Provide the (x, y) coordinate of the cell's center where the given text is located.  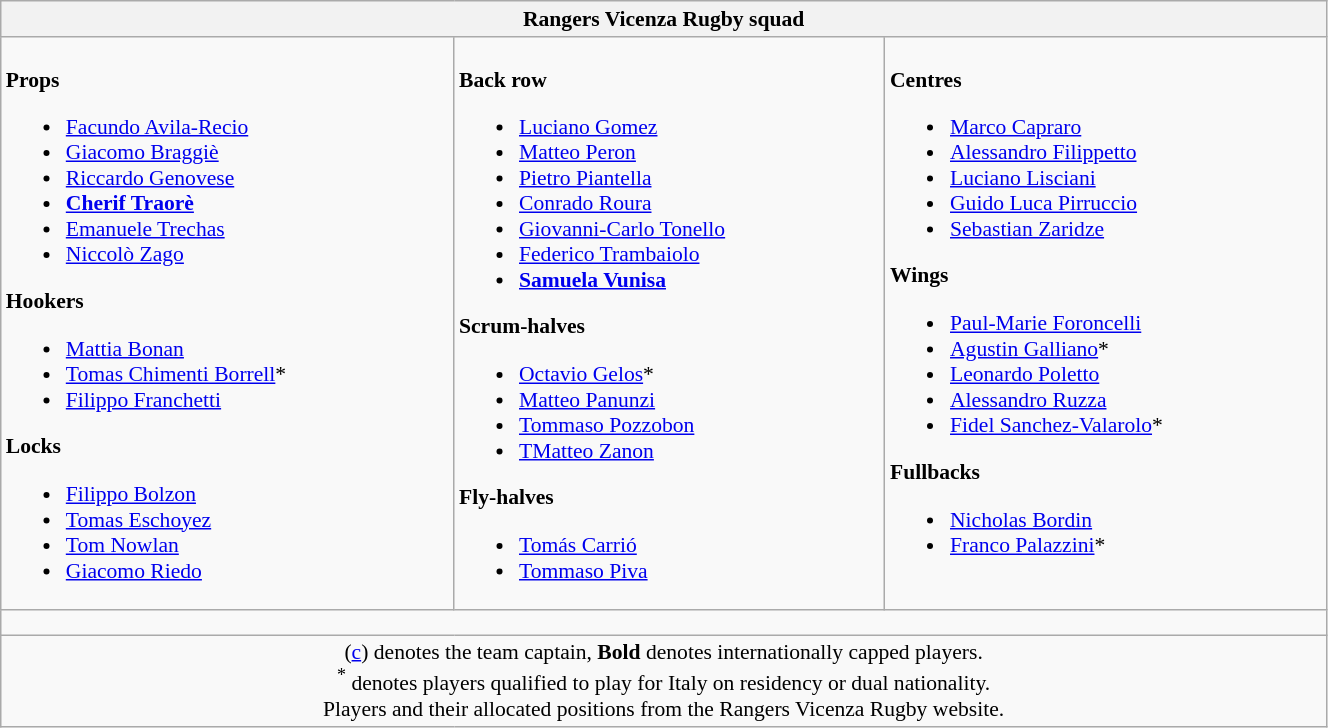
Rangers Vicenza Rugby squad (664, 19)
